Extract the (x, y) coordinate from the center of the cell holding the provided text.  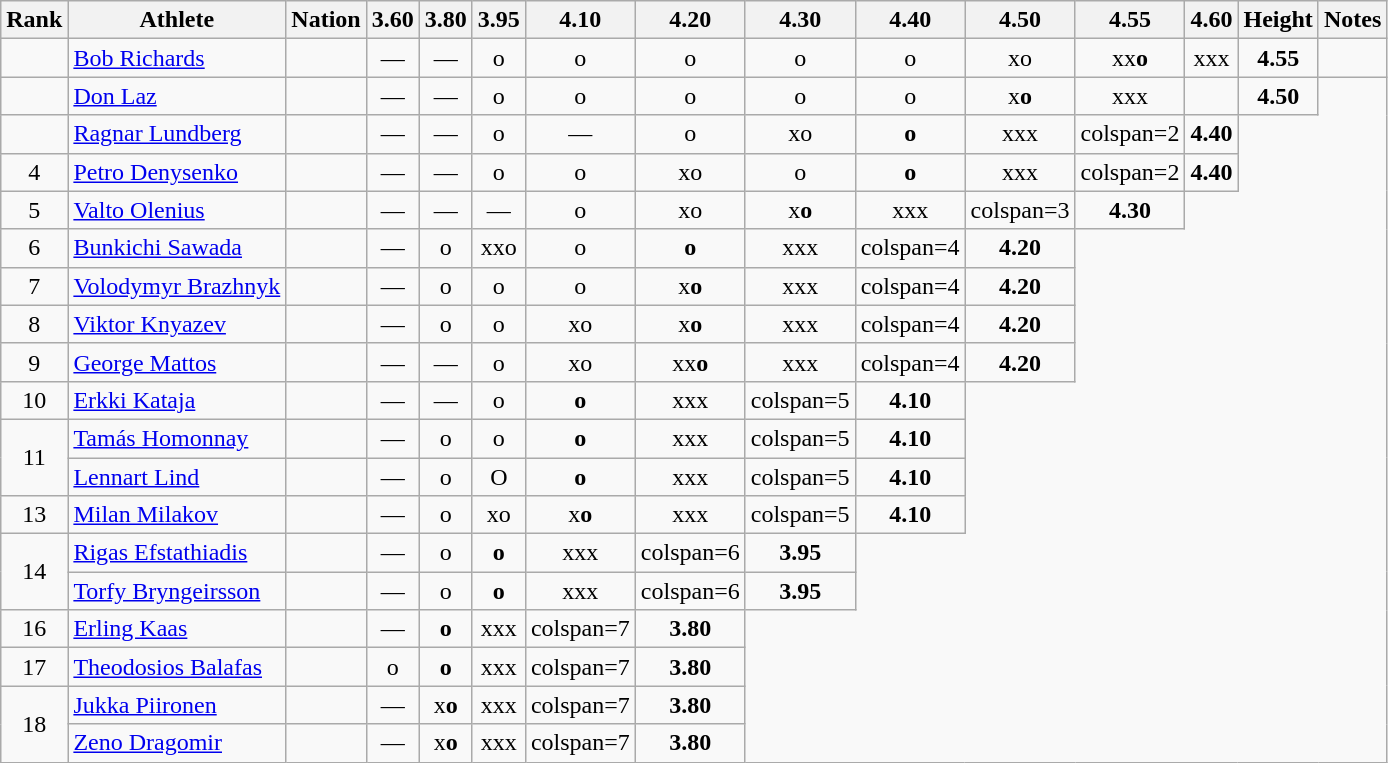
Athlete (177, 20)
Rigas Efstathiadis (177, 553)
Erling Kaas (177, 629)
Valto Olenius (177, 210)
Notes (1352, 20)
18 (34, 724)
George Mattos (177, 362)
5 (34, 210)
Ragnar Lundberg (177, 134)
6 (34, 248)
Jukka Piironen (177, 705)
14 (34, 572)
16 (34, 629)
Petro Denysenko (177, 172)
Viktor Knyazev (177, 324)
Torfy Bryngeirsson (177, 591)
Lennart Lind (177, 477)
Height (1278, 20)
Erkki Kataja (177, 400)
Bob Richards (177, 58)
Rank (34, 20)
Theodosios Balafas (177, 667)
3.60 (392, 20)
Volodymyr Brazhnyk (177, 286)
4.60 (1212, 20)
4 (34, 172)
colspan=3 (1020, 210)
Nation (326, 20)
8 (34, 324)
10 (34, 400)
Zeno Dragomir (177, 743)
9 (34, 362)
Tamás Homonnay (177, 438)
7 (34, 286)
O (498, 477)
Don Laz (177, 96)
17 (34, 667)
Bunkichi Sawada (177, 248)
11 (34, 457)
13 (34, 515)
Milan Milakov (177, 515)
